Return [X, Y] of the center of cell containing provided text 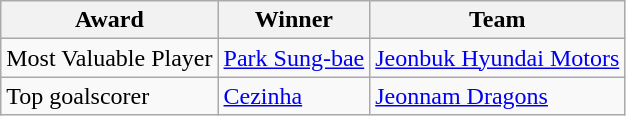
Top goalscorer [110, 96]
Award [110, 20]
Park Sung-bae [294, 58]
Team [498, 20]
Cezinha [294, 96]
Winner [294, 20]
Jeonbuk Hyundai Motors [498, 58]
Most Valuable Player [110, 58]
Jeonnam Dragons [498, 96]
